Detect which cell encompasses the target text, then output its (x, y) center coordinate. 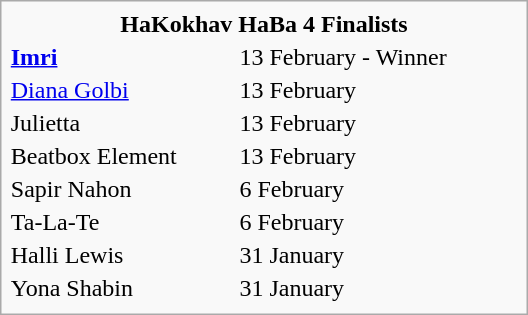
13 February - Winner (378, 57)
Ta-La-Te (122, 222)
Imri (122, 57)
Halli Lewis (122, 255)
HaKokhav HaBa 4 Finalists (264, 24)
Yona Shabin (122, 288)
Sapir Nahon (122, 189)
Diana Golbi (122, 90)
Beatbox Element (122, 156)
Julietta (122, 123)
